Determine the (X, Y) coordinate at the center of the cell enclosing the given text.  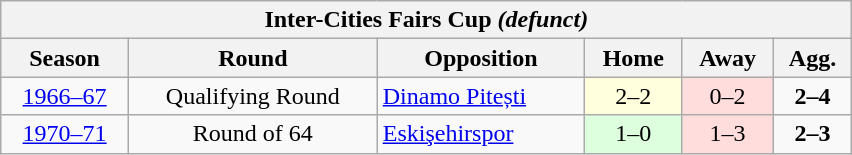
Opposition (480, 58)
Qualifying Round (254, 96)
2–3 (812, 134)
Dinamo Pitești (480, 96)
2–4 (812, 96)
Home (634, 58)
Round of 64 (254, 134)
Round (254, 58)
Agg. (812, 58)
Inter-Cities Fairs Cup (defunct) (426, 20)
Eskişehirspor (480, 134)
1–3 (728, 134)
0–2 (728, 96)
1970–71 (65, 134)
1966–67 (65, 96)
Away (728, 58)
1–0 (634, 134)
Season (65, 58)
2–2 (634, 96)
